Detect which cell encompasses the target text, then output its [X, Y] center coordinate. 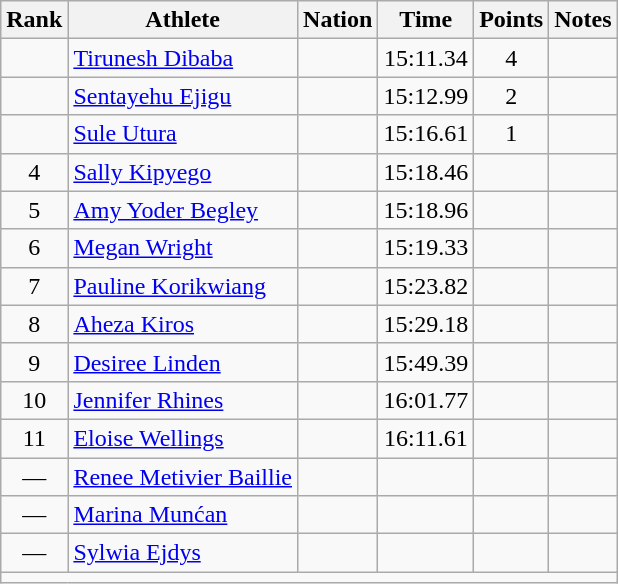
15:49.39 [426, 362]
7 [34, 286]
Sule Utura [183, 134]
16:11.61 [426, 438]
8 [34, 324]
Sylwia Ejdys [183, 553]
Jennifer Rhines [183, 400]
Athlete [183, 20]
9 [34, 362]
15:12.99 [426, 96]
Notes [583, 20]
Sentayehu Ejigu [183, 96]
Tirunesh Dibaba [183, 58]
Pauline Korikwiang [183, 286]
10 [34, 400]
Points [512, 20]
2 [512, 96]
11 [34, 438]
Sally Kipyego [183, 172]
Marina Munćan [183, 515]
15:18.96 [426, 210]
Eloise Wellings [183, 438]
Renee Metivier Baillie [183, 477]
Time [426, 20]
16:01.77 [426, 400]
5 [34, 210]
Megan Wright [183, 248]
15:18.46 [426, 172]
15:29.18 [426, 324]
1 [512, 134]
Rank [34, 20]
Nation [338, 20]
Aheza Kiros [183, 324]
15:19.33 [426, 248]
15:16.61 [426, 134]
15:11.34 [426, 58]
15:23.82 [426, 286]
Desiree Linden [183, 362]
6 [34, 248]
Amy Yoder Begley [183, 210]
